Find where the given text appears and provide that cell's center as (X, Y) coordinate. 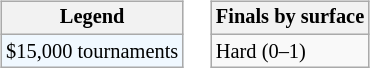
$15,000 tournaments (92, 51)
Finals by surface (290, 18)
Legend (92, 18)
Hard (0–1) (290, 51)
